Capture the cell that displays the provided text and extract its [X, Y] central coordinate. 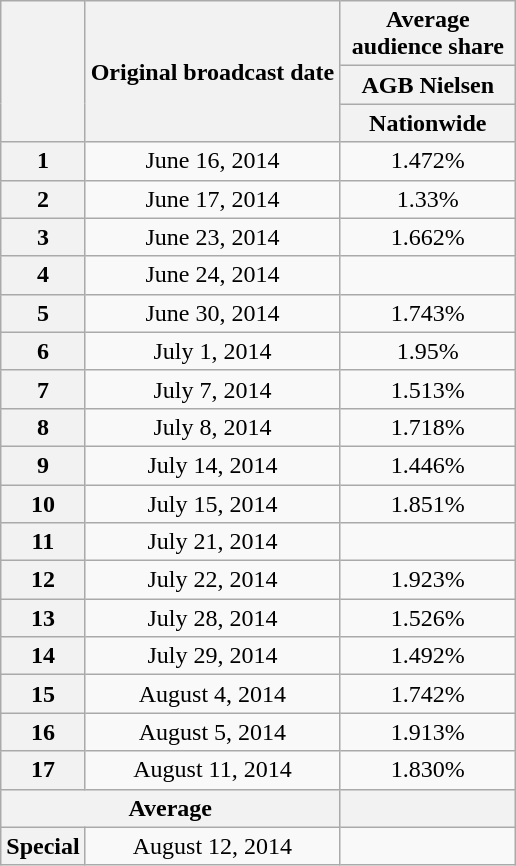
June 30, 2014 [212, 313]
July 28, 2014 [212, 618]
June 23, 2014 [212, 237]
3 [43, 237]
Average audience share [428, 34]
10 [43, 503]
1.492% [428, 656]
11 [43, 542]
June 17, 2014 [212, 199]
13 [43, 618]
July 14, 2014 [212, 465]
August 5, 2014 [212, 732]
Special [43, 846]
1.913% [428, 732]
July 21, 2014 [212, 542]
July 8, 2014 [212, 427]
1.95% [428, 351]
August 11, 2014 [212, 770]
17 [43, 770]
1.851% [428, 503]
14 [43, 656]
1 [43, 161]
1.513% [428, 389]
5 [43, 313]
9 [43, 465]
1.718% [428, 427]
1.743% [428, 313]
1.446% [428, 465]
2 [43, 199]
Average [170, 808]
June 24, 2014 [212, 275]
12 [43, 580]
July 29, 2014 [212, 656]
June 16, 2014 [212, 161]
1.923% [428, 580]
July 15, 2014 [212, 503]
1.526% [428, 618]
16 [43, 732]
1.33% [428, 199]
July 22, 2014 [212, 580]
July 1, 2014 [212, 351]
1.472% [428, 161]
1.830% [428, 770]
1.662% [428, 237]
AGB Nielsen [428, 85]
July 7, 2014 [212, 389]
8 [43, 427]
Original broadcast date [212, 72]
15 [43, 694]
7 [43, 389]
1.742% [428, 694]
6 [43, 351]
4 [43, 275]
August 4, 2014 [212, 694]
Nationwide [428, 123]
August 12, 2014 [212, 846]
